Return [X, Y] of the center of cell containing provided text 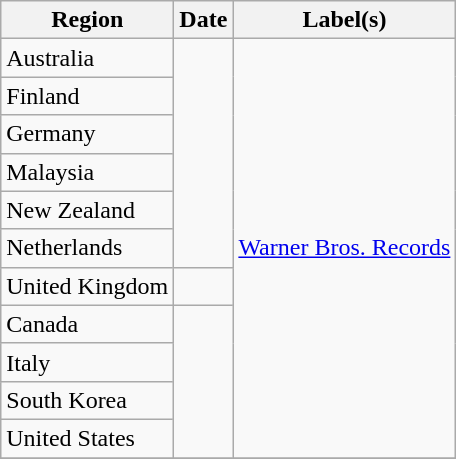
New Zealand [88, 210]
Warner Bros. Records [344, 248]
Canada [88, 324]
Malaysia [88, 172]
Germany [88, 134]
United Kingdom [88, 286]
Italy [88, 362]
Date [204, 20]
Netherlands [88, 248]
Label(s) [344, 20]
Australia [88, 58]
Finland [88, 96]
South Korea [88, 400]
Region [88, 20]
United States [88, 438]
